For the text-containing cell, return its midpoint in [X, Y] coordinate format. 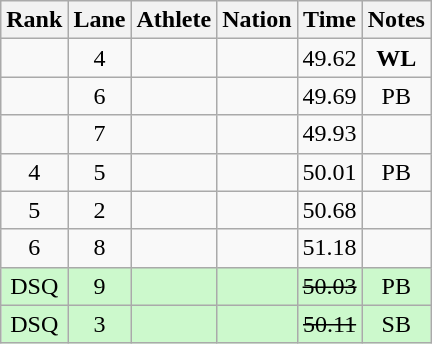
49.93 [330, 134]
Athlete [174, 20]
Notes [396, 20]
Nation [257, 20]
Time [330, 20]
9 [100, 286]
50.11 [330, 324]
Rank [34, 20]
49.69 [330, 96]
7 [100, 134]
50.01 [330, 172]
3 [100, 324]
SB [396, 324]
49.62 [330, 58]
50.03 [330, 286]
51.18 [330, 248]
Lane [100, 20]
50.68 [330, 210]
8 [100, 248]
WL [396, 58]
2 [100, 210]
